Return the [X, Y] coordinate for the center point of the cell that contains the specified text.  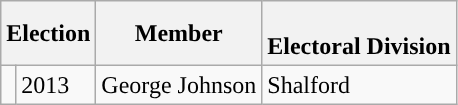
Electoral Division [359, 34]
2013 [56, 85]
George Johnson [179, 85]
Member [179, 34]
Election [48, 34]
Shalford [359, 85]
